Return [x, y] of the center of cell containing provided text 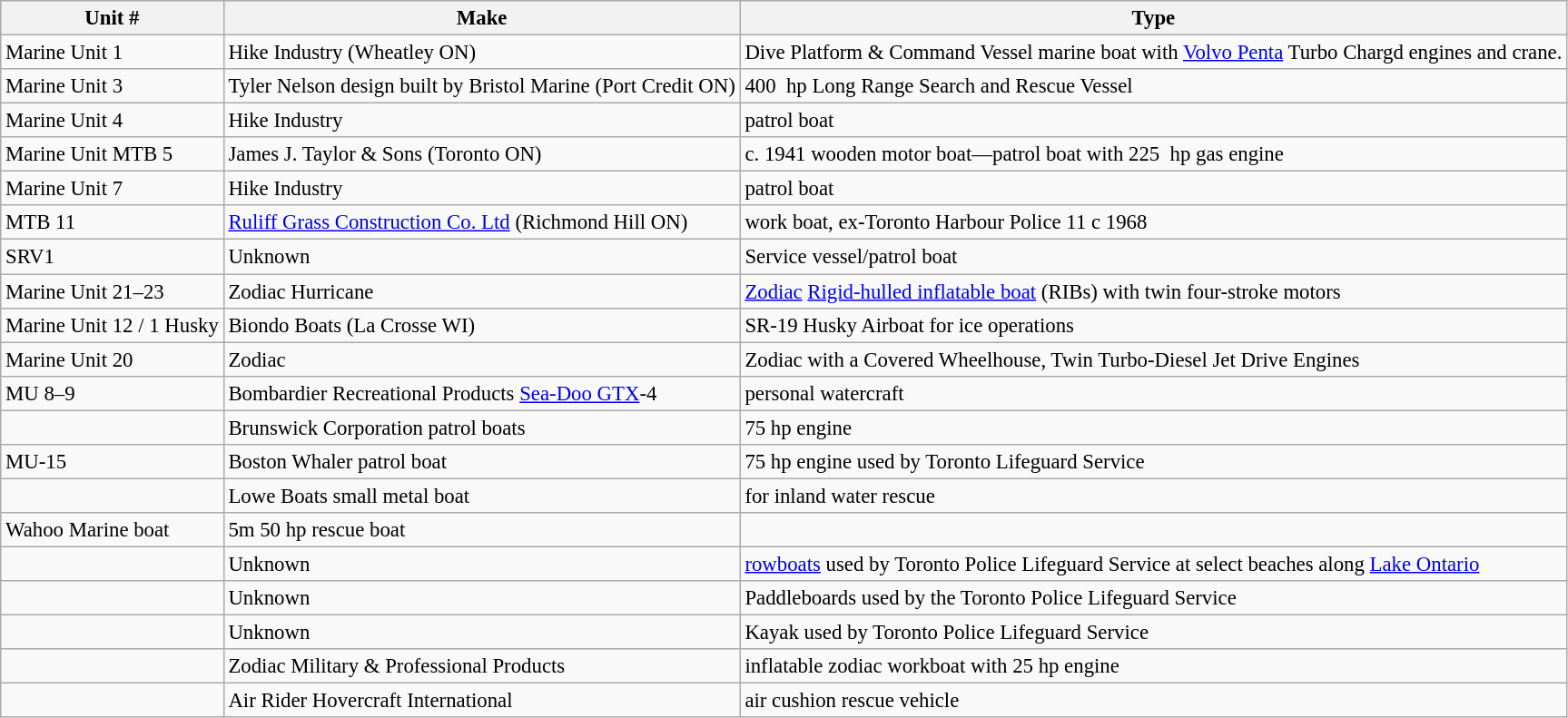
SR-19 Husky Airboat for ice operations [1153, 325]
Marine Unit 1 [113, 53]
SRV1 [113, 257]
Bombardier Recreational Products Sea-Doo GTX-4 [481, 393]
MTB 11 [113, 222]
Biondo Boats (La Crosse WI) [481, 325]
Wahoo Marine boat [113, 530]
Marine Unit 12 / 1 Husky [113, 325]
air cushion rescue vehicle [1153, 701]
Zodiac Rigid-hulled inflatable boat (RIBs) with twin four-stroke motors [1153, 291]
Tyler Nelson design built by Bristol Marine (Port Credit ON) [481, 86]
MU 8–9 [113, 393]
Brunswick Corporation patrol boats [481, 428]
Unit # [113, 18]
inflatable zodiac workboat with 25 hp engine [1153, 666]
400 hp Long Range Search and Rescue Vessel [1153, 86]
Marine Unit 4 [113, 121]
5m 50 hp rescue boat [481, 530]
Marine Unit 3 [113, 86]
Air Rider Hovercraft International [481, 701]
Zodiac with a Covered Wheelhouse, Twin Turbo-Diesel Jet Drive Engines [1153, 359]
MU-15 [113, 462]
Zodiac Military & Professional Products [481, 666]
Zodiac Hurricane [481, 291]
Dive Platform & Command Vessel marine boat with Volvo Penta Turbo Chargd engines and crane. [1153, 53]
Marine Unit MTB 5 [113, 154]
Zodiac [481, 359]
James J. Taylor & Sons (Toronto ON) [481, 154]
c. 1941 wooden motor boat—patrol boat with 225 hp gas engine [1153, 154]
Lowe Boats small metal boat [481, 496]
Marine Unit 7 [113, 189]
personal watercraft [1153, 393]
Kayak used by Toronto Police Lifeguard Service [1153, 633]
work boat, ex-Toronto Harbour Police 11 c 1968 [1153, 222]
75 hp engine [1153, 428]
75 hp engine used by Toronto Lifeguard Service [1153, 462]
Service vessel/patrol boat [1153, 257]
Boston Whaler patrol boat [481, 462]
Marine Unit 20 [113, 359]
Hike Industry (Wheatley ON) [481, 53]
Type [1153, 18]
Ruliff Grass Construction Co. Ltd (Richmond Hill ON) [481, 222]
rowboats used by Toronto Police Lifeguard Service at select beaches along Lake Ontario [1153, 564]
Marine Unit 21–23 [113, 291]
Paddleboards used by the Toronto Police Lifeguard Service [1153, 598]
Make [481, 18]
for inland water rescue [1153, 496]
